From the cell containing the given text, extract its center point as (x, y) coordinate. 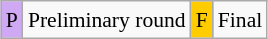
Final (240, 20)
Preliminary round (107, 20)
F (202, 20)
P (12, 20)
